Return (x, y) of the center of cell containing provided text 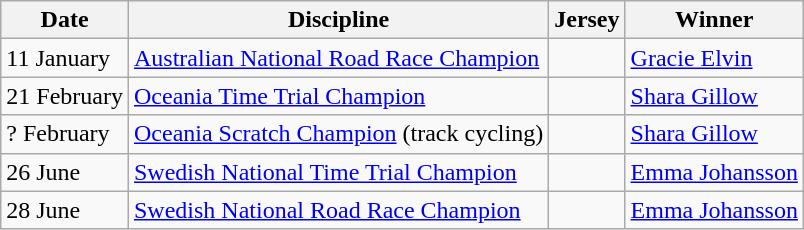
Winner (714, 20)
Discipline (338, 20)
Jersey (587, 20)
28 June (65, 210)
? February (65, 134)
Swedish National Time Trial Champion (338, 172)
26 June (65, 172)
Oceania Time Trial Champion (338, 96)
Australian National Road Race Champion (338, 58)
21 February (65, 96)
11 January (65, 58)
Gracie Elvin (714, 58)
Oceania Scratch Champion (track cycling) (338, 134)
Date (65, 20)
Swedish National Road Race Champion (338, 210)
